Capture the cell that displays the provided text and extract its (X, Y) central coordinate. 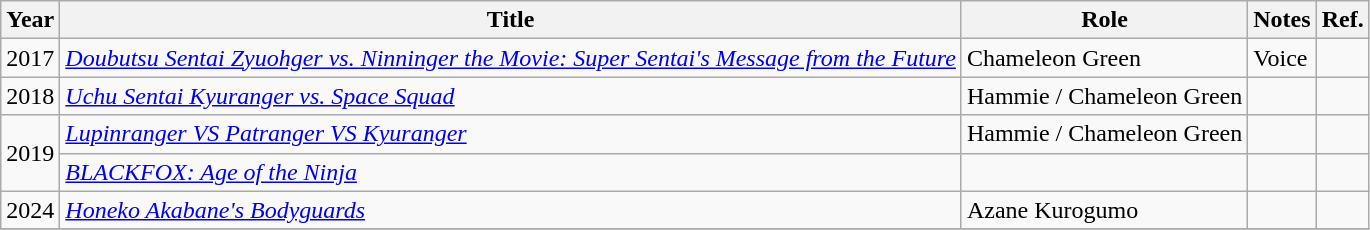
BLACKFOX: Age of the Ninja (511, 172)
Year (30, 20)
Doubutsu Sentai Zyuohger vs. Ninninger the Movie: Super Sentai's Message from the Future (511, 58)
Title (511, 20)
Lupinranger VS Patranger VS Kyuranger (511, 134)
2017 (30, 58)
Azane Kurogumo (1104, 210)
Role (1104, 20)
Notes (1282, 20)
2019 (30, 153)
Uchu Sentai Kyuranger vs. Space Squad (511, 96)
Honeko Akabane's Bodyguards (511, 210)
Voice (1282, 58)
2024 (30, 210)
Ref. (1342, 20)
Chameleon Green (1104, 58)
2018 (30, 96)
